Detect which cell encompasses the target text, then output its (X, Y) center coordinate. 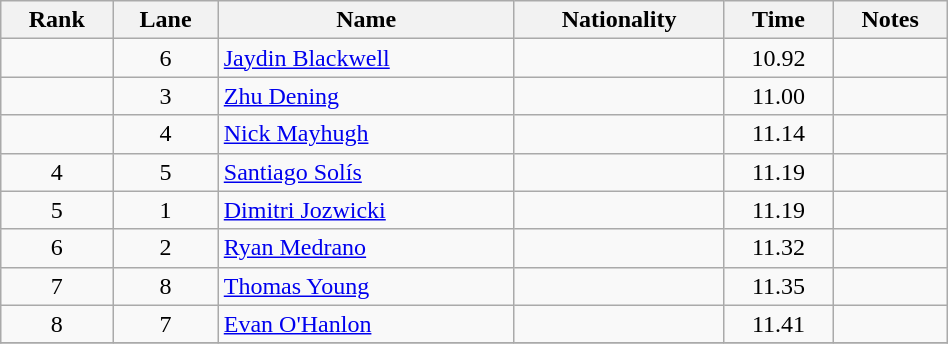
11.35 (778, 286)
Dimitri Jozwicki (366, 210)
Nationality (619, 20)
Zhu Dening (366, 96)
3 (166, 96)
Evan O'Hanlon (366, 324)
Jaydin Blackwell (366, 58)
2 (166, 248)
11.14 (778, 134)
11.41 (778, 324)
Thomas Young (366, 286)
11.00 (778, 96)
Ryan Medrano (366, 248)
Name (366, 20)
Lane (166, 20)
Santiago Solís (366, 172)
11.32 (778, 248)
10.92 (778, 58)
Nick Mayhugh (366, 134)
Time (778, 20)
Notes (890, 20)
Rank (57, 20)
1 (166, 210)
